Scan for the cell matching the given text and deliver its [X, Y] coordinate at center. 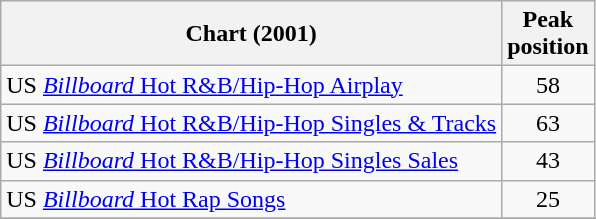
Chart (2001) [252, 34]
US Billboard Hot R&B/Hip-Hop Singles & Tracks [252, 123]
58 [548, 85]
43 [548, 161]
US Billboard Hot Rap Songs [252, 199]
63 [548, 123]
Peakposition [548, 34]
US Billboard Hot R&B/Hip-Hop Airplay [252, 85]
25 [548, 199]
US Billboard Hot R&B/Hip-Hop Singles Sales [252, 161]
